Detect which cell encompasses the target text, then output its (X, Y) center coordinate. 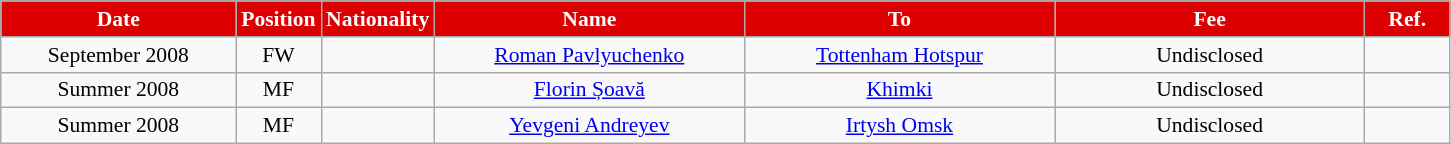
To (899, 19)
September 2008 (118, 55)
Roman Pavlyuchenko (589, 55)
Fee (1210, 19)
Ref. (1408, 19)
Name (589, 19)
FW (278, 55)
Date (118, 19)
Tottenham Hotspur (899, 55)
Yevgeni Andreyev (589, 126)
Florin Șoavă (589, 90)
Khimki (899, 90)
Nationality (378, 19)
Position (278, 19)
Irtysh Omsk (899, 126)
